Return [X, Y] of the center of cell containing provided text 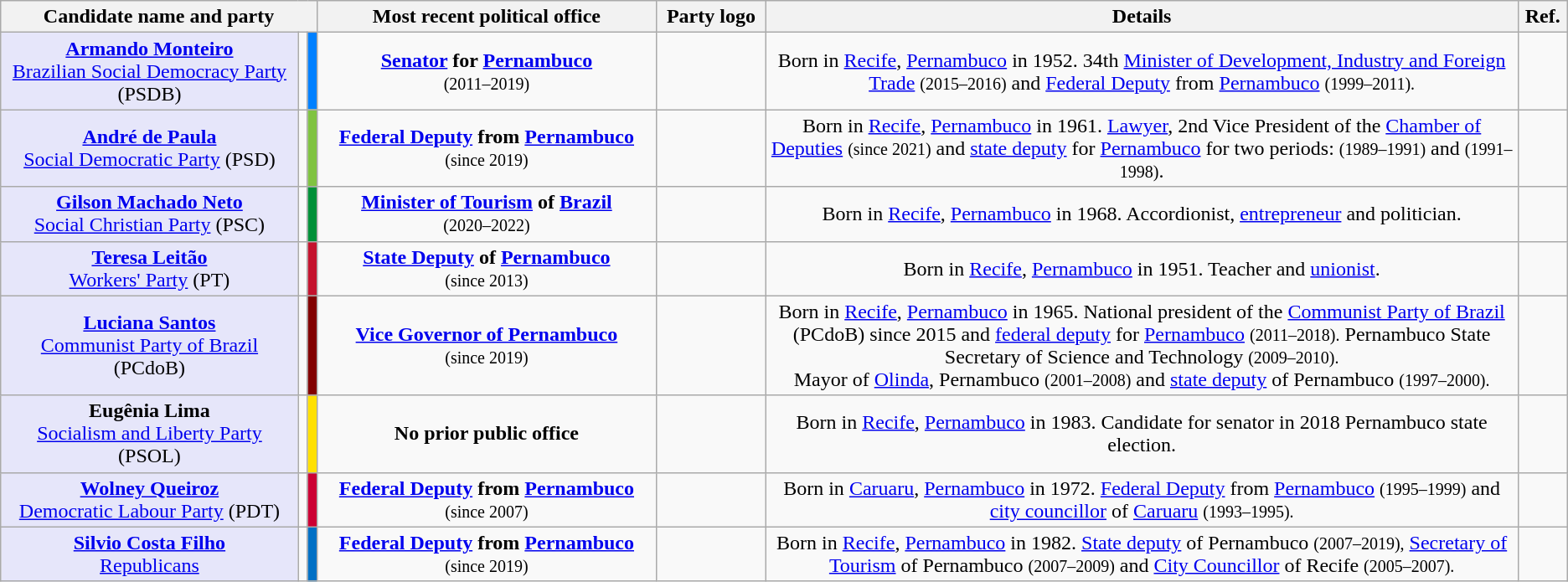
Minister of Tourism of Brazil(2020–2022) [486, 214]
Party logo [712, 17]
Born in Caruaru, Pernambuco in 1972. Federal Deputy from Pernambuco (1995–1999) and city councillor of Caruaru (1993–1995). [1142, 499]
Eugênia LimaSocialism and Liberty Party (PSOL) [149, 434]
Wolney QueirozDemocratic Labour Party (PDT) [149, 499]
Armando MonteiroBrazilian Social Democracy Party (PSDB) [149, 71]
Born in Recife, Pernambuco in 1968. Accordionist, entrepreneur and politician. [1142, 214]
Luciana SantosCommunist Party of Brazil (PCdoB) [149, 345]
Senator for Pernambuco(2011–2019) [486, 71]
Born in Recife, Pernambuco in 1983. Candidate for senator in 2018 Pernambuco state election. [1142, 434]
Candidate name and party [159, 17]
Born in Recife, Pernambuco in 1951. Teacher and unionist. [1142, 268]
Vice Governor of Pernambuco(since 2019) [486, 345]
State Deputy of Pernambuco(since 2013) [486, 268]
Most recent political office [486, 17]
Ref. [1543, 17]
Gilson Machado NetoSocial Christian Party (PSC) [149, 214]
Federal Deputy from Pernambuco(since 2007) [486, 499]
André de PaulaSocial Democratic Party (PSD) [149, 148]
Teresa LeitãoWorkers' Party (PT) [149, 268]
Silvio Costa FilhoRepublicans [149, 554]
No prior public office [486, 434]
Details [1142, 17]
